Capture the cell that displays the provided text and extract its (X, Y) central coordinate. 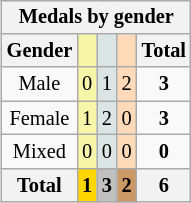
Male (40, 84)
Gender (40, 51)
Mixed (40, 152)
Female (40, 118)
Medals by gender (96, 17)
6 (164, 185)
